Determine the [x, y] coordinate at the center of the cell enclosing the given text.  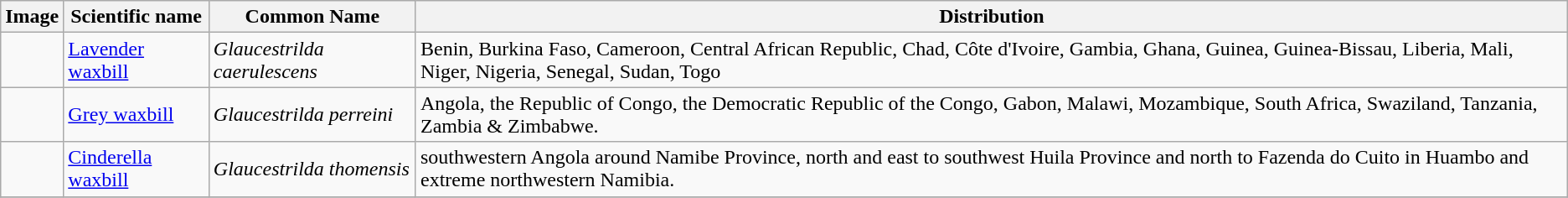
Image [32, 17]
Cinderella waxbill [137, 169]
Glaucestrilda perreini [312, 114]
Common Name [312, 17]
Angola, the Republic of Congo, the Democratic Republic of the Congo, Gabon, Malawi, Mozambique, South Africa, Swaziland, Tanzania, Zambia & Zimbabwe. [992, 114]
Grey waxbill [137, 114]
Lavender waxbill [137, 60]
Distribution [992, 17]
Glaucestrilda thomensis [312, 169]
Glaucestrilda caerulescens [312, 60]
Scientific name [137, 17]
